Provide the (x, y) coordinate of the cell's center where the given text is located.  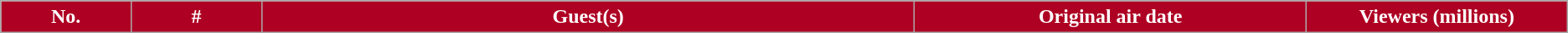
No. (66, 17)
Guest(s) (588, 17)
Original air date (1111, 17)
Viewers (millions) (1436, 17)
# (197, 17)
